Return (X, Y) of the center of cell containing provided text 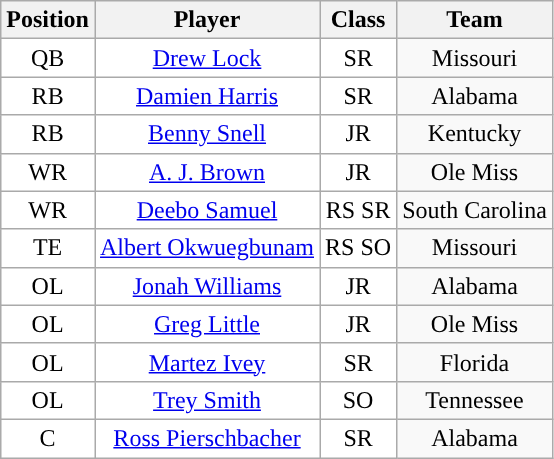
QB (48, 58)
Trey Smith (206, 400)
Position (48, 20)
Benny Snell (206, 134)
RS SO (358, 248)
Ross Pierschbacher (206, 438)
Team (475, 20)
RS SR (358, 210)
Damien Harris (206, 96)
Greg Little (206, 324)
Florida (475, 362)
Tennessee (475, 400)
A. J. Brown (206, 172)
Deebo Samuel (206, 210)
Albert Okwuegbunam (206, 248)
SO (358, 400)
Player (206, 20)
Kentucky (475, 134)
Drew Lock (206, 58)
TE (48, 248)
C (48, 438)
Jonah Williams (206, 286)
Martez Ivey (206, 362)
Class (358, 20)
South Carolina (475, 210)
